Identify which cell holds the provided text, then report its (x, y) central coordinate. 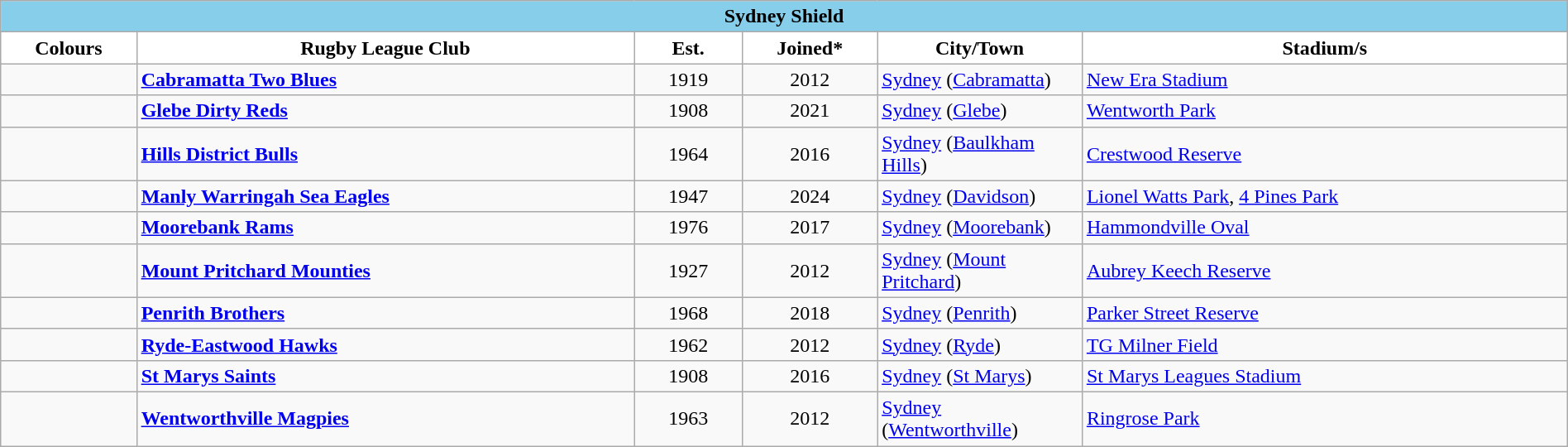
Aubrey Keech Reserve (1325, 270)
2017 (810, 228)
Parker Street Reserve (1325, 313)
Cabramatta Two Blues (385, 79)
1927 (688, 270)
Hammondville Oval (1325, 228)
Sydney (Ryde) (980, 344)
St Marys Saints (385, 376)
1962 (688, 344)
Ryde-Eastwood Hawks (385, 344)
1963 (688, 419)
Ringrose Park (1325, 419)
Mount Pritchard Mounties (385, 270)
Sydney (Mount Pritchard) (980, 270)
Sydney (Baulkham Hills) (980, 154)
Sydney (Davidson) (980, 196)
Rugby League Club (385, 48)
City/Town (980, 48)
1968 (688, 313)
2021 (810, 111)
2024 (810, 196)
Sydney (Glebe) (980, 111)
Colours (69, 48)
1976 (688, 228)
Est. (688, 48)
Glebe Dirty Reds (385, 111)
St Marys Leagues Stadium (1325, 376)
1964 (688, 154)
Joined* (810, 48)
1919 (688, 79)
Sydney (Cabramatta) (980, 79)
Sydney (Wentworthville) (980, 419)
Sydney (Moorebank) (980, 228)
Sydney (Penrith) (980, 313)
TG Milner Field (1325, 344)
Sydney (St Marys) (980, 376)
Crestwood Reserve (1325, 154)
Manly Warringah Sea Eagles (385, 196)
Wentworth Park (1325, 111)
Moorebank Rams (385, 228)
2018 (810, 313)
Hills District Bulls (385, 154)
Stadium/s (1325, 48)
Lionel Watts Park, 4 Pines Park (1325, 196)
New Era Stadium (1325, 79)
Sydney Shield (784, 17)
1947 (688, 196)
Wentworthville Magpies (385, 419)
Penrith Brothers (385, 313)
